Provide the [x, y] coordinate of the cell's center where the given text is located.  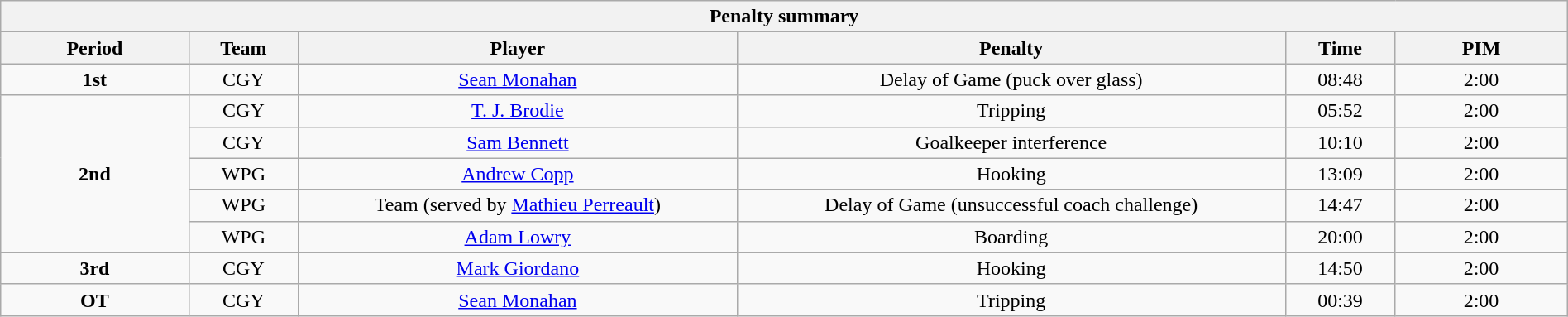
Boarding [1011, 237]
PIM [1481, 48]
Team (served by Mathieu Perreault) [518, 205]
OT [94, 300]
Goalkeeper interference [1011, 142]
10:10 [1340, 142]
08:48 [1340, 79]
Penalty [1011, 48]
Mark Giordano [518, 268]
T. J. Brodie [518, 111]
13:09 [1340, 174]
Penalty summary [784, 17]
14:50 [1340, 268]
00:39 [1340, 300]
1st [94, 79]
Team [243, 48]
05:52 [1340, 111]
Period [94, 48]
3rd [94, 268]
14:47 [1340, 205]
Delay of Game (puck over glass) [1011, 79]
Sam Bennett [518, 142]
Time [1340, 48]
Andrew Copp [518, 174]
20:00 [1340, 237]
Player [518, 48]
Adam Lowry [518, 237]
2nd [94, 174]
Delay of Game (unsuccessful coach challenge) [1011, 205]
